Return the (x, y) coordinate for the center point of the cell that contains the specified text.  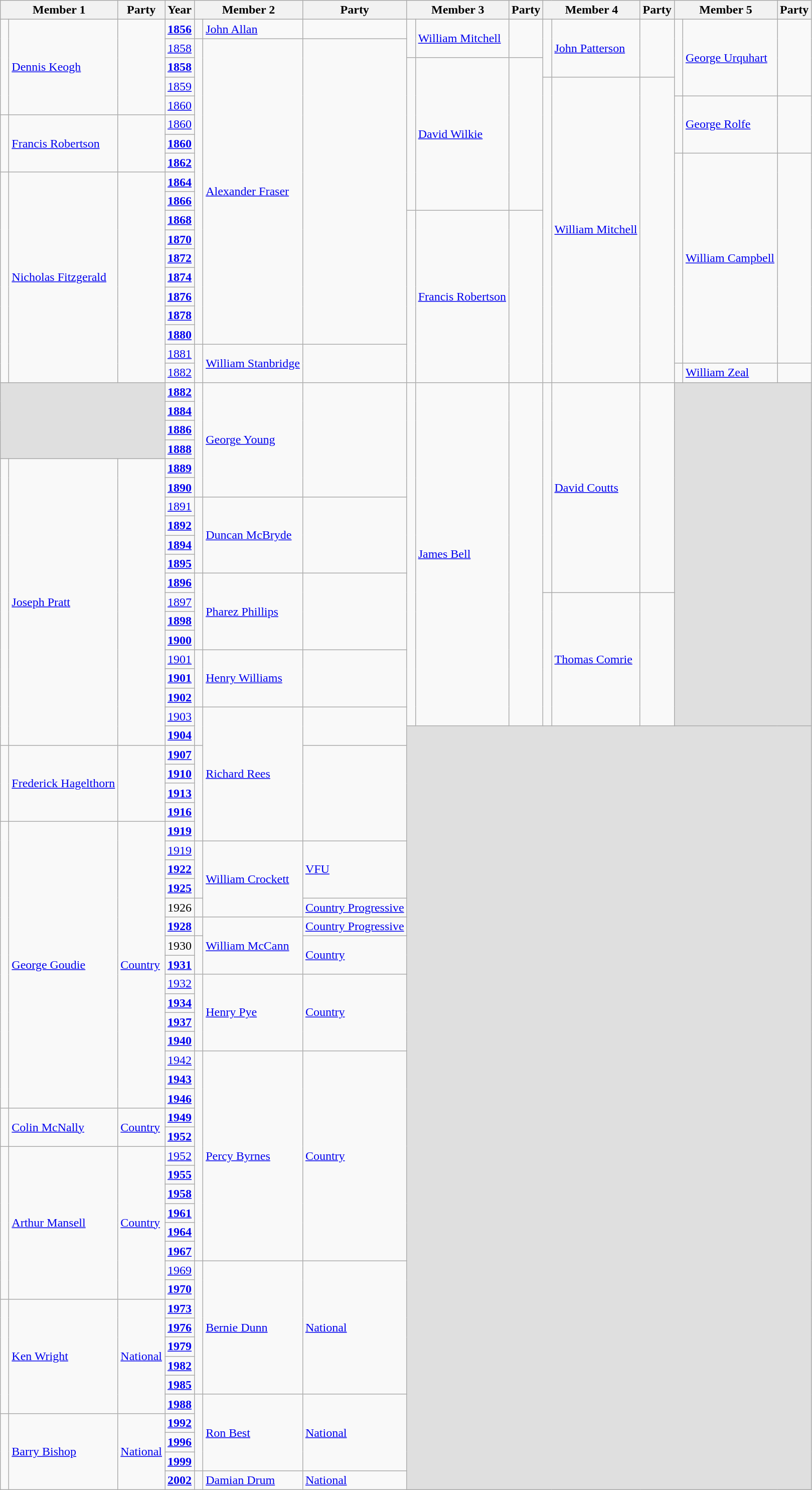
1891 (180, 506)
Ron Best (253, 1432)
Ken Wright (63, 1356)
1937 (180, 1022)
1897 (180, 602)
1900 (180, 640)
1926 (180, 908)
Colin McNally (63, 1127)
1876 (180, 296)
1904 (180, 735)
1881 (180, 354)
1916 (180, 812)
1958 (180, 1194)
1910 (180, 774)
1878 (180, 316)
Pharez Phillips (253, 612)
1949 (180, 1117)
1999 (180, 1461)
Henry Williams (253, 678)
VFU (355, 869)
1888 (180, 449)
William Stanbridge (253, 363)
1985 (180, 1385)
1870 (180, 239)
David Coutts (596, 488)
1896 (180, 583)
1892 (180, 525)
1898 (180, 621)
Member 3 (457, 10)
1996 (180, 1442)
Richard Rees (253, 774)
1862 (180, 163)
Percy Byrnes (253, 1156)
Joseph Pratt (63, 602)
1955 (180, 1175)
George Goudie (63, 964)
John Allan (253, 29)
1973 (180, 1308)
1970 (180, 1289)
Member 1 (59, 10)
1932 (180, 984)
John Patterson (596, 48)
1934 (180, 1003)
1859 (180, 86)
1982 (180, 1366)
William Crockett (253, 879)
Bernie Dunn (253, 1327)
1864 (180, 182)
1866 (180, 201)
1907 (180, 755)
1894 (180, 544)
1928 (180, 927)
1902 (180, 697)
1895 (180, 564)
William Campbell (730, 258)
1988 (180, 1404)
Frederick Hagelthorn (63, 783)
1886 (180, 430)
Alexander Fraser (253, 192)
George Rolfe (730, 124)
James Bell (462, 554)
Dennis Keogh (63, 67)
Barry Bishop (63, 1451)
1976 (180, 1327)
William McCann (253, 946)
1942 (180, 1060)
1874 (180, 277)
1992 (180, 1423)
Member 4 (592, 10)
1890 (180, 487)
Damian Drum (253, 1480)
1964 (180, 1232)
1856 (180, 29)
1967 (180, 1251)
Member 2 (249, 10)
1872 (180, 258)
1913 (180, 793)
1943 (180, 1079)
1922 (180, 869)
1940 (180, 1041)
1884 (180, 411)
Thomas Comrie (596, 659)
1961 (180, 1213)
Arthur Mansell (63, 1222)
1931 (180, 965)
George Urquhart (730, 58)
1880 (180, 335)
1925 (180, 888)
Member 5 (725, 10)
William Zeal (730, 373)
George Young (253, 439)
David Wilkie (462, 134)
1889 (180, 468)
1946 (180, 1098)
2002 (180, 1480)
1930 (180, 946)
Year (180, 10)
Duncan McBryde (253, 535)
1903 (180, 716)
1868 (180, 220)
1979 (180, 1347)
1969 (180, 1270)
Nicholas Fitzgerald (63, 277)
Henry Pye (253, 1012)
